Detect which cell encompasses the target text, then output its [X, Y] center coordinate. 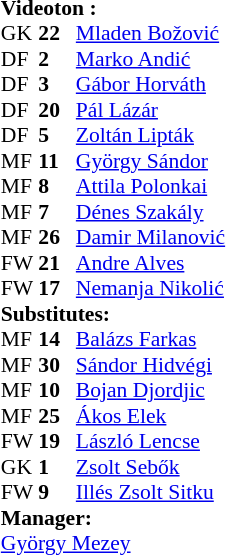
14 [57, 339]
Mladen Božović [150, 33]
Nemanja Nikolić [150, 289]
3 [57, 85]
21 [57, 263]
Gábor Horváth [150, 85]
Pál Lázár [150, 110]
Ákos Elek [150, 416]
9 [57, 493]
Marko Andić [150, 59]
20 [57, 110]
25 [57, 416]
8 [57, 187]
Balázs Farkas [150, 339]
Bojan Djordjic [150, 391]
Sándor Hidvégi [150, 365]
László Lencse [150, 441]
Manager: [113, 518]
György Sándor [150, 161]
Illés Zsolt Sitku [150, 493]
Zsolt Sebők [150, 467]
19 [57, 441]
5 [57, 135]
Attila Polonkai [150, 187]
11 [57, 161]
Zoltán Lipták [150, 135]
7 [57, 212]
Andre Alves [150, 263]
Damir Milanović [150, 237]
1 [57, 467]
30 [57, 365]
Dénes Szakály [150, 212]
17 [57, 289]
26 [57, 237]
10 [57, 391]
Substitutes: [113, 314]
2 [57, 59]
22 [57, 33]
